Extract the [X, Y] coordinate from the center of the cell holding the provided text.  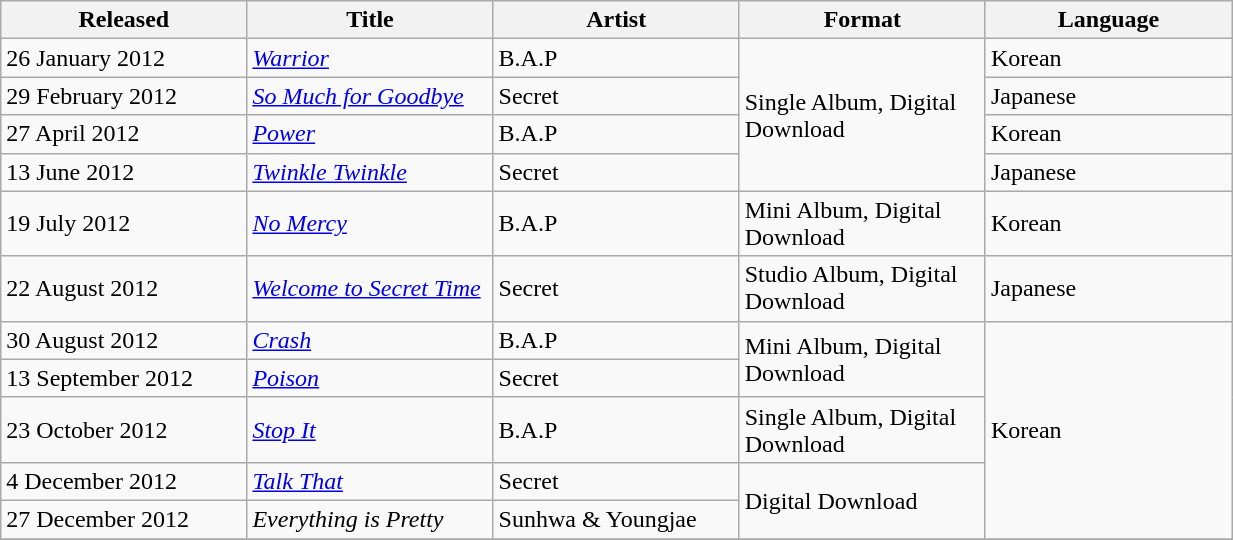
Studio Album, Digital Download [862, 288]
4 December 2012 [124, 481]
Released [124, 20]
Warrior [370, 58]
Sunhwa & Youngjae [616, 519]
So Much for Goodbye [370, 96]
22 August 2012 [124, 288]
27 December 2012 [124, 519]
Poison [370, 378]
Format [862, 20]
Twinkle Twinkle [370, 172]
Everything is Pretty [370, 519]
Talk That [370, 481]
Stop It [370, 430]
30 August 2012 [124, 340]
13 September 2012 [124, 378]
Language [1108, 20]
Digital Download [862, 500]
23 October 2012 [124, 430]
19 July 2012 [124, 224]
Welcome to Secret Time [370, 288]
Artist [616, 20]
27 April 2012 [124, 134]
Crash [370, 340]
29 February 2012 [124, 96]
Title [370, 20]
No Mercy [370, 224]
26 January 2012 [124, 58]
13 June 2012 [124, 172]
Power [370, 134]
